Search for the cell housing the specified text and yield its (X, Y) center coordinate. 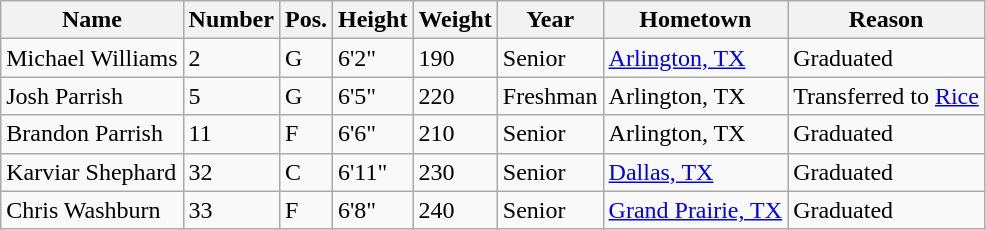
11 (231, 134)
Year (550, 20)
190 (455, 58)
Dallas, TX (696, 172)
Height (373, 20)
32 (231, 172)
Karviar Shephard (92, 172)
Chris Washburn (92, 210)
6'6" (373, 134)
5 (231, 96)
6'5" (373, 96)
210 (455, 134)
6'2" (373, 58)
Grand Prairie, TX (696, 210)
Reason (886, 20)
Freshman (550, 96)
Josh Parrish (92, 96)
Transferred to Rice (886, 96)
Pos. (306, 20)
Michael Williams (92, 58)
230 (455, 172)
220 (455, 96)
C (306, 172)
Hometown (696, 20)
Number (231, 20)
6'11" (373, 172)
Weight (455, 20)
2 (231, 58)
6'8" (373, 210)
Brandon Parrish (92, 134)
240 (455, 210)
33 (231, 210)
Name (92, 20)
